Capture the cell that displays the provided text and extract its (X, Y) central coordinate. 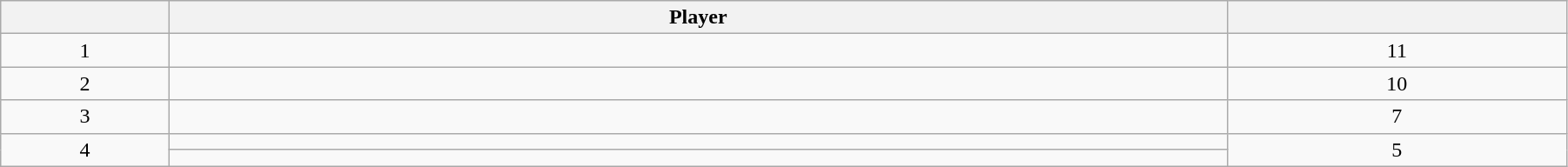
2 (85, 83)
Player (698, 17)
1 (85, 50)
4 (85, 150)
10 (1397, 83)
3 (85, 117)
11 (1397, 50)
7 (1397, 117)
5 (1397, 150)
